Detect which cell encompasses the target text, then output its (X, Y) center coordinate. 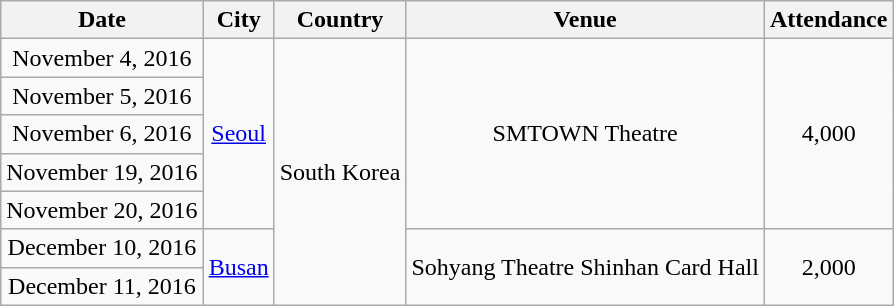
South Korea (340, 172)
4,000 (828, 134)
2,000 (828, 267)
November 5, 2016 (102, 96)
November 19, 2016 (102, 172)
December 10, 2016 (102, 248)
Seoul (238, 134)
City (238, 20)
Venue (586, 20)
SMTOWN Theatre (586, 134)
Busan (238, 267)
Country (340, 20)
Sohyang Theatre Shinhan Card Hall (586, 267)
November 4, 2016 (102, 58)
November 6, 2016 (102, 134)
November 20, 2016 (102, 210)
Date (102, 20)
Attendance (828, 20)
December 11, 2016 (102, 286)
